Identify which cell holds the provided text, then report its (X, Y) central coordinate. 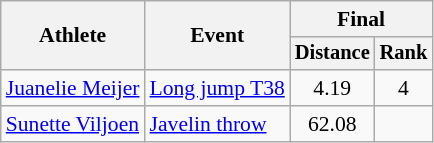
Long jump T38 (218, 88)
4.19 (332, 88)
62.08 (332, 124)
Final (361, 19)
Javelin throw (218, 124)
Sunette Viljoen (73, 124)
Event (218, 36)
4 (404, 88)
Athlete (73, 36)
Juanelie Meijer (73, 88)
Distance (332, 54)
Rank (404, 54)
